Provide the (x, y) coordinate of the cell's center where the given text is located.  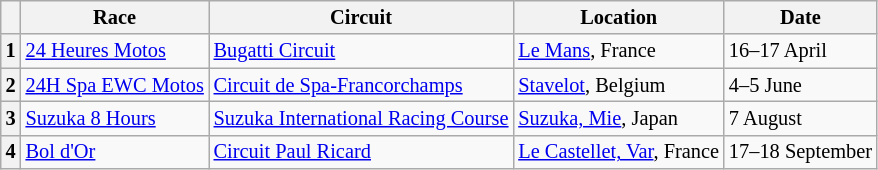
Le Mans, France (618, 51)
Circuit Paul Ricard (362, 152)
4 (11, 152)
1 (11, 51)
Suzuka International Racing Course (362, 118)
Race (115, 17)
Circuit de Spa-Francorchamps (362, 85)
24 Heures Motos (115, 51)
Stavelot, Belgium (618, 85)
Date (800, 17)
17–18 September (800, 152)
7 August (800, 118)
4–5 June (800, 85)
Suzuka 8 Hours (115, 118)
16–17 April (800, 51)
24H Spa EWC Motos (115, 85)
Bol d'Or (115, 152)
3 (11, 118)
Location (618, 17)
Bugatti Circuit (362, 51)
Suzuka, Mie, Japan (618, 118)
Circuit (362, 17)
Le Castellet, Var, France (618, 152)
2 (11, 85)
